Determine the [X, Y] coordinate at the center of the cell enclosing the given text.  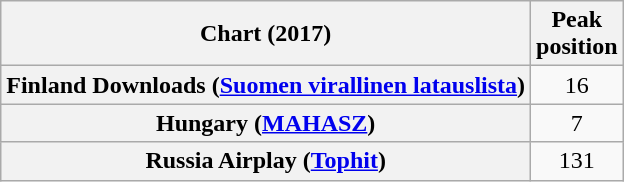
Chart (2017) [266, 34]
Peak position [577, 34]
Hungary (MAHASZ) [266, 123]
131 [577, 161]
16 [577, 85]
Russia Airplay (Tophit) [266, 161]
7 [577, 123]
Finland Downloads (Suomen virallinen latauslista) [266, 85]
